Detect which cell encompasses the target text, then output its (X, Y) center coordinate. 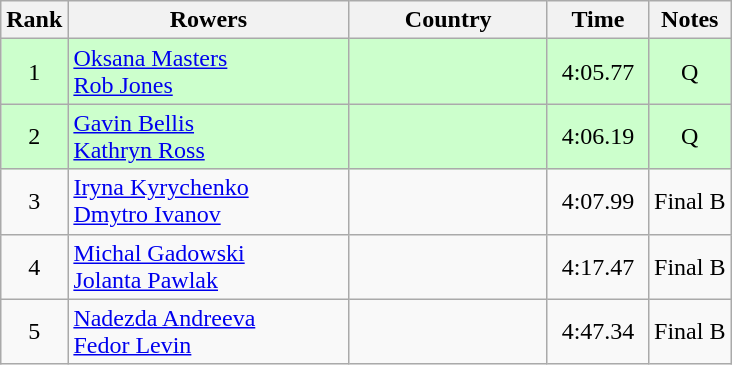
4:07.99 (598, 202)
Rank (34, 20)
1 (34, 72)
Oksana MastersRob Jones (208, 72)
Country (448, 20)
4:05.77 (598, 72)
4:06.19 (598, 136)
Michal GadowskiJolanta Pawlak (208, 266)
4:17.47 (598, 266)
Iryna KyrychenkoDmytro Ivanov (208, 202)
Notes (690, 20)
5 (34, 332)
Gavin BellisKathryn Ross (208, 136)
3 (34, 202)
Nadezda AndreevaFedor Levin (208, 332)
Rowers (208, 20)
2 (34, 136)
Time (598, 20)
4 (34, 266)
4:47.34 (598, 332)
